For the text-containing cell, return its midpoint in [X, Y] coordinate format. 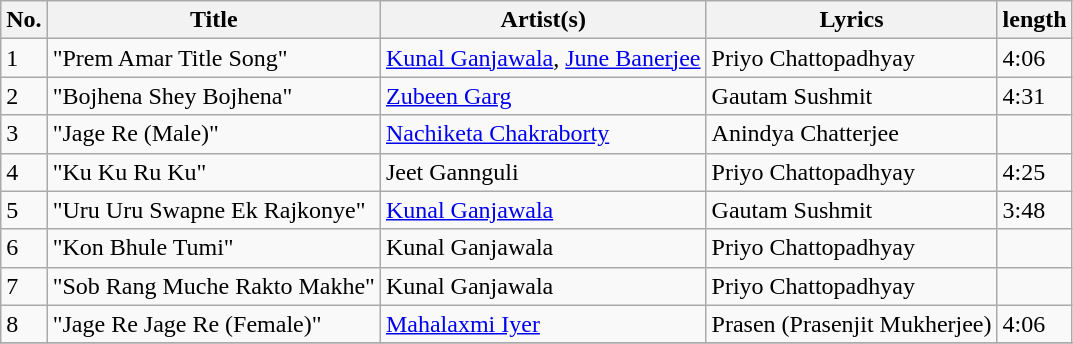
No. [24, 20]
Title [214, 20]
Mahalaxmi Iyer [543, 324]
Zubeen Garg [543, 96]
Prasen (Prasenjit Mukherjee) [852, 324]
Kunal Ganjawala, June Banerjee [543, 58]
Anindya Chatterjee [852, 134]
length [1034, 20]
"Uru Uru Swapne Ek Rajkonye" [214, 210]
"Sob Rang Muche Rakto Makhe" [214, 286]
4:31 [1034, 96]
"Ku Ku Ru Ku" [214, 172]
4:25 [1034, 172]
"Jage Re Jage Re (Female)" [214, 324]
6 [24, 248]
"Jage Re (Male)" [214, 134]
Nachiketa Chakraborty [543, 134]
Artist(s) [543, 20]
"Kon Bhule Tumi" [214, 248]
3 [24, 134]
1 [24, 58]
2 [24, 96]
Lyrics [852, 20]
4 [24, 172]
"Prem Amar Title Song" [214, 58]
8 [24, 324]
7 [24, 286]
3:48 [1034, 210]
Jeet Gannguli [543, 172]
5 [24, 210]
"Bojhena Shey Bojhena" [214, 96]
